Locate the cell with the specified text and output its (X, Y) center coordinate. 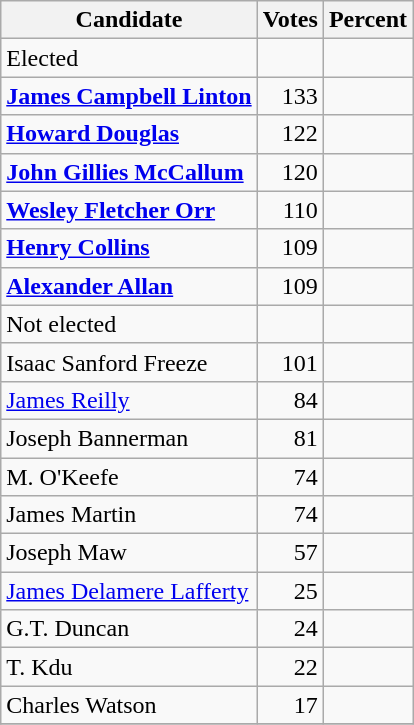
Charles Watson (129, 705)
John Gillies McCallum (129, 172)
110 (290, 210)
Not elected (129, 324)
Henry Collins (129, 248)
81 (290, 438)
Wesley Fletcher Orr (129, 210)
Alexander Allan (129, 286)
Elected (129, 58)
James Delamere Lafferty (129, 591)
17 (290, 705)
James Reilly (129, 400)
57 (290, 553)
M. O'Keefe (129, 477)
James Campbell Linton (129, 96)
Isaac Sanford Freeze (129, 362)
133 (290, 96)
James Martin (129, 515)
122 (290, 134)
25 (290, 591)
120 (290, 172)
Howard Douglas (129, 134)
Joseph Maw (129, 553)
24 (290, 629)
Percent (368, 20)
Joseph Bannerman (129, 438)
Votes (290, 20)
T. Kdu (129, 667)
101 (290, 362)
84 (290, 400)
22 (290, 667)
Candidate (129, 20)
G.T. Duncan (129, 629)
